Pinpoint the cell where the given text exists, returning its [x, y] midpoint coordinate. 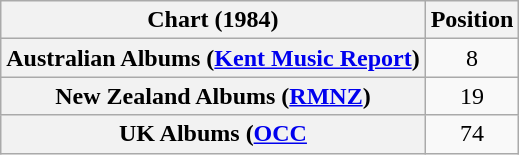
New Zealand Albums (RMNZ) [213, 96]
19 [472, 96]
Chart (1984) [213, 20]
Australian Albums (Kent Music Report) [213, 58]
74 [472, 134]
8 [472, 58]
UK Albums (OCC [213, 134]
Position [472, 20]
